Provide the [X, Y] coordinate of the cell's center where the given text is located.  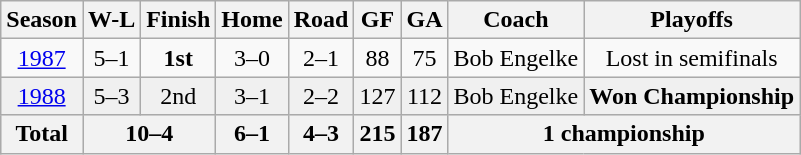
GF [378, 20]
2–1 [321, 58]
Coach [516, 20]
3–0 [252, 58]
Won Championship [692, 96]
GA [424, 20]
5–1 [111, 58]
1 championship [624, 134]
88 [378, 58]
215 [378, 134]
Total [42, 134]
3–1 [252, 96]
5–3 [111, 96]
Season [42, 20]
Finish [178, 20]
2–2 [321, 96]
Lost in semifinals [692, 58]
W-L [111, 20]
Road [321, 20]
Home [252, 20]
6–1 [252, 134]
Playoffs [692, 20]
1988 [42, 96]
2nd [178, 96]
10–4 [148, 134]
75 [424, 58]
127 [378, 96]
1987 [42, 58]
112 [424, 96]
187 [424, 134]
1st [178, 58]
4–3 [321, 134]
